Determine the [X, Y] coordinate at the center of the cell enclosing the given text.  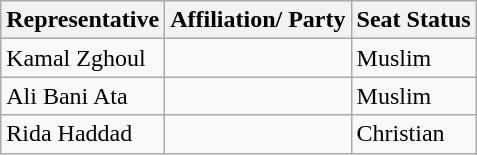
Seat Status [414, 20]
Rida Haddad [83, 134]
Christian [414, 134]
Ali Bani Ata [83, 96]
Kamal Zghoul [83, 58]
Affiliation/ Party [258, 20]
Representative [83, 20]
